Capture the cell that displays the provided text and extract its [X, Y] central coordinate. 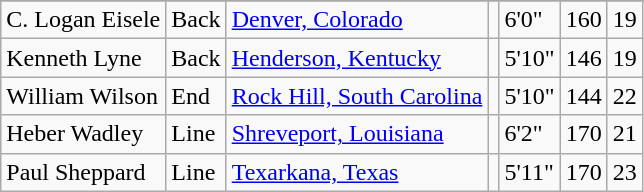
22 [624, 96]
William Wilson [84, 96]
End [196, 96]
Henderson, Kentucky [357, 58]
Texarkana, Texas [357, 172]
5'11" [530, 172]
160 [584, 20]
Paul Sheppard [84, 172]
23 [624, 172]
Heber Wadley [84, 134]
Denver, Colorado [357, 20]
Rock Hill, South Carolina [357, 96]
6'2" [530, 134]
146 [584, 58]
Kenneth Lyne [84, 58]
21 [624, 134]
144 [584, 96]
C. Logan Eisele [84, 20]
Shreveport, Louisiana [357, 134]
6'0" [530, 20]
